Pinpoint the cell where the given text exists, returning its (X, Y) midpoint coordinate. 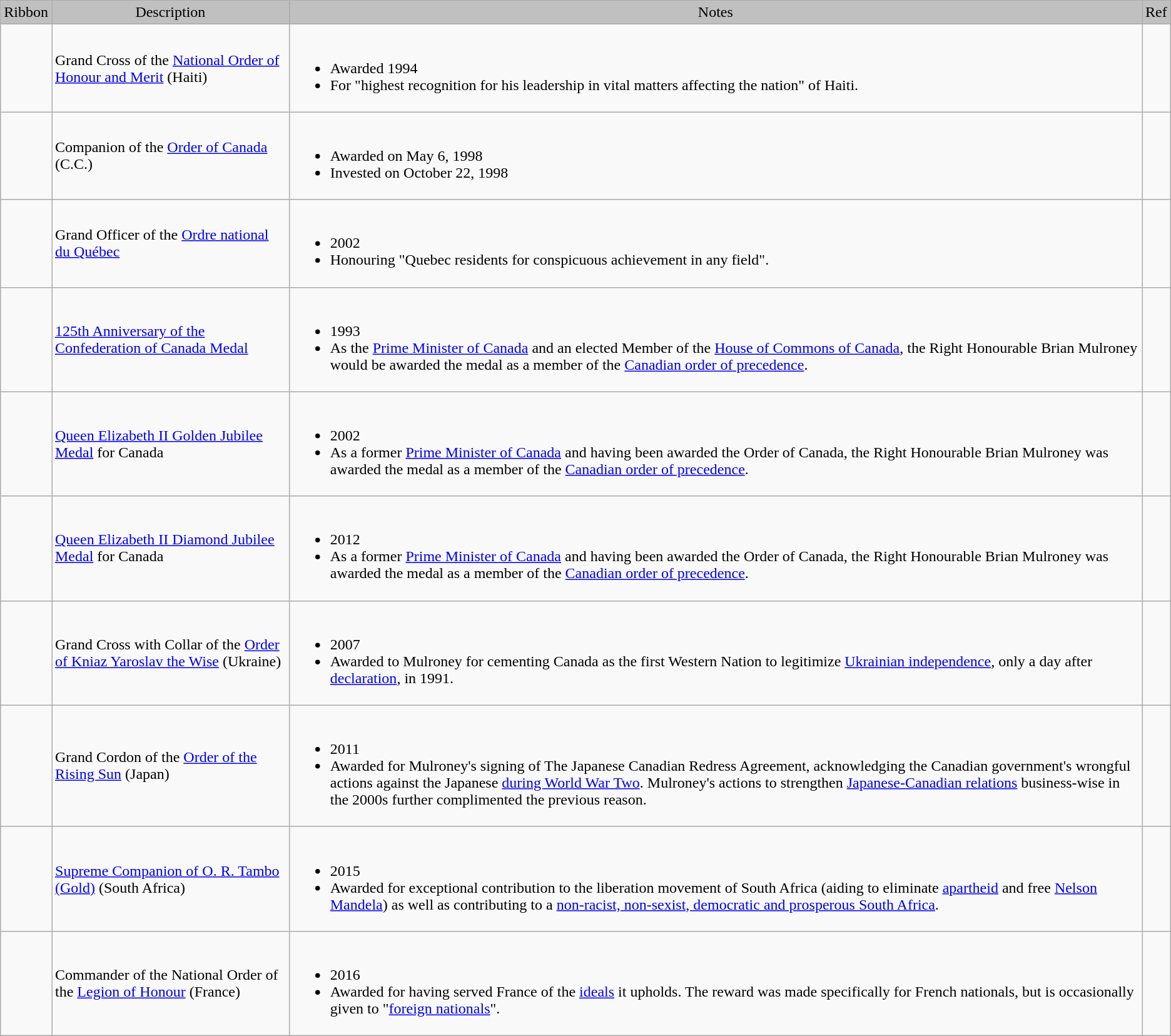
Awarded on May 6, 1998Invested on October 22, 1998 (716, 156)
Commander of the National Order of the Legion of Honour (France) (170, 983)
Queen Elizabeth II Golden Jubilee Medal for Canada (170, 444)
Notes (716, 13)
Grand Cross with Collar of the Order of Kniaz Yaroslav the Wise (Ukraine) (170, 653)
Queen Elizabeth II Diamond Jubilee Medal for Canada (170, 548)
Ref (1157, 13)
Awarded 1994For "highest recognition for his leadership in vital matters affecting the nation" of Haiti. (716, 68)
Description (170, 13)
Supreme Companion of O. R. Tambo (Gold) (South Africa) (170, 878)
Grand Cordon of the Order of the Rising Sun (Japan) (170, 766)
Ribbon (26, 13)
125th Anniversary of the Confederation of Canada Medal (170, 339)
Companion of the Order of Canada (C.C.) (170, 156)
2002Honouring "Quebec residents for conspicuous achievement in any field". (716, 243)
2007Awarded to Mulroney for cementing Canada as the first Western Nation to legitimize Ukrainian independence, only a day after declaration, in 1991. (716, 653)
Grand Cross of the National Order of Honour and Merit (Haiti) (170, 68)
Grand Officer of the Ordre national du Québec (170, 243)
